Find where the given text appears and provide that cell's center as (x, y) coordinate. 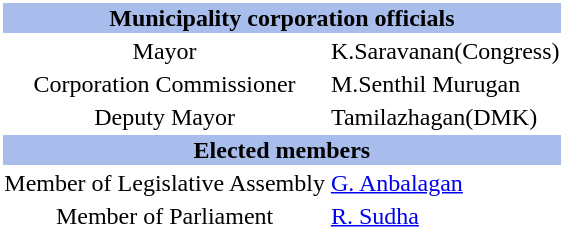
Municipality corporation officials (282, 18)
Deputy Mayor (165, 117)
K.Saravanan(Congress) (445, 51)
Member of Legislative Assembly (165, 183)
Member of Parliament (165, 216)
M.Senthil Murugan (445, 84)
Tamilazhagan(DMK) (445, 117)
Corporation Commissioner (165, 84)
Mayor (165, 51)
G. Anbalagan (445, 183)
Elected members (282, 150)
R. Sudha (445, 216)
